Return [x, y] of the center of cell containing provided text 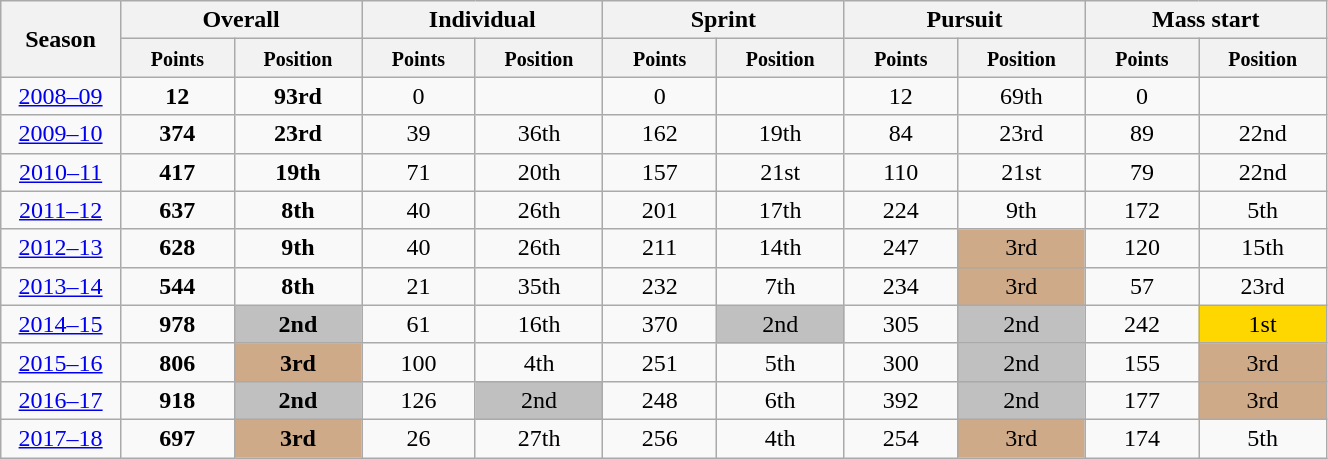
20th [538, 172]
2015–16 [61, 362]
39 [419, 134]
2017–18 [61, 438]
16th [538, 324]
2009–10 [61, 134]
35th [538, 286]
224 [901, 210]
174 [1142, 438]
242 [1142, 324]
Mass start [1206, 20]
36th [538, 134]
232 [660, 286]
26 [419, 438]
157 [660, 172]
628 [177, 248]
806 [177, 362]
374 [177, 134]
251 [660, 362]
254 [901, 438]
177 [1142, 400]
110 [901, 172]
27th [538, 438]
2012–13 [61, 248]
918 [177, 400]
305 [901, 324]
120 [1142, 248]
79 [1142, 172]
2010–11 [61, 172]
2008–09 [61, 96]
Season [61, 39]
Individual [482, 20]
Overall [240, 20]
248 [660, 400]
71 [419, 172]
697 [177, 438]
89 [1142, 134]
234 [901, 286]
155 [1142, 362]
172 [1142, 210]
61 [419, 324]
978 [177, 324]
57 [1142, 286]
7th [780, 286]
256 [660, 438]
21 [419, 286]
2011–12 [61, 210]
126 [419, 400]
6th [780, 400]
211 [660, 248]
17th [780, 210]
Sprint [724, 20]
544 [177, 286]
Pursuit [964, 20]
14th [780, 248]
637 [177, 210]
201 [660, 210]
100 [419, 362]
300 [901, 362]
93rd [298, 96]
2016–17 [61, 400]
84 [901, 134]
392 [901, 400]
15th [1263, 248]
2013–14 [61, 286]
417 [177, 172]
1st [1263, 324]
2014–15 [61, 324]
162 [660, 134]
69th [1022, 96]
370 [660, 324]
247 [901, 248]
